Capture the cell that displays the provided text and extract its (X, Y) central coordinate. 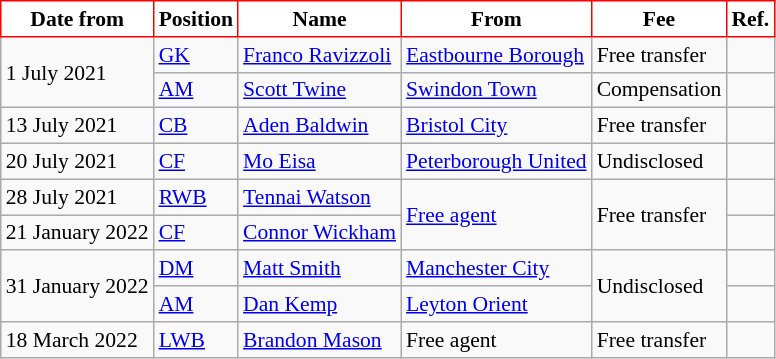
Eastbourne Borough (496, 55)
Date from (78, 19)
20 July 2021 (78, 162)
18 March 2022 (78, 340)
Peterborough United (496, 162)
Swindon Town (496, 90)
Manchester City (496, 269)
Matt Smith (320, 269)
Ref. (750, 19)
Scott Twine (320, 90)
Tennai Watson (320, 197)
31 January 2022 (78, 286)
Franco Ravizzoli (320, 55)
Fee (660, 19)
1 July 2021 (78, 72)
CB (196, 126)
GK (196, 55)
Dan Kemp (320, 304)
RWB (196, 197)
Name (320, 19)
LWB (196, 340)
Aden Baldwin (320, 126)
Bristol City (496, 126)
Leyton Orient (496, 304)
28 July 2021 (78, 197)
Position (196, 19)
13 July 2021 (78, 126)
Brandon Mason (320, 340)
21 January 2022 (78, 233)
From (496, 19)
Compensation (660, 90)
Connor Wickham (320, 233)
DM (196, 269)
Mo Eisa (320, 162)
